Pinpoint the cell where the given text exists, returning its [x, y] midpoint coordinate. 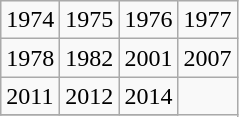
1977 [208, 20]
1982 [90, 58]
1976 [148, 20]
2011 [30, 96]
2014 [148, 96]
1975 [90, 20]
2007 [208, 58]
2001 [148, 58]
1974 [30, 20]
1978 [30, 58]
2012 [90, 96]
